Find where the given text appears and provide that cell's center as [X, Y] coordinate. 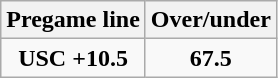
USC +10.5 [74, 58]
67.5 [210, 58]
Over/under [210, 20]
Pregame line [74, 20]
